Return the (x, y) coordinate for the center point of the cell that contains the specified text.  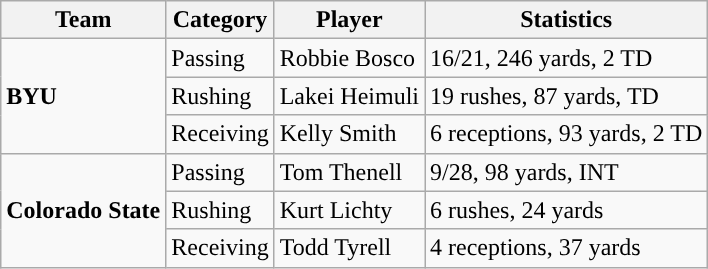
6 rushes, 24 yards (566, 210)
19 rushes, 87 yards, TD (566, 96)
Kelly Smith (349, 134)
4 receptions, 37 yards (566, 248)
Kurt Lichty (349, 210)
9/28, 98 yards, INT (566, 172)
BYU (84, 96)
Tom Thenell (349, 172)
6 receptions, 93 yards, 2 TD (566, 134)
Lakei Heimuli (349, 96)
Robbie Bosco (349, 58)
Statistics (566, 20)
Team (84, 20)
Category (220, 20)
16/21, 246 yards, 2 TD (566, 58)
Todd Tyrell (349, 248)
Player (349, 20)
Colorado State (84, 210)
